Return (X, Y) of the center of cell containing provided text 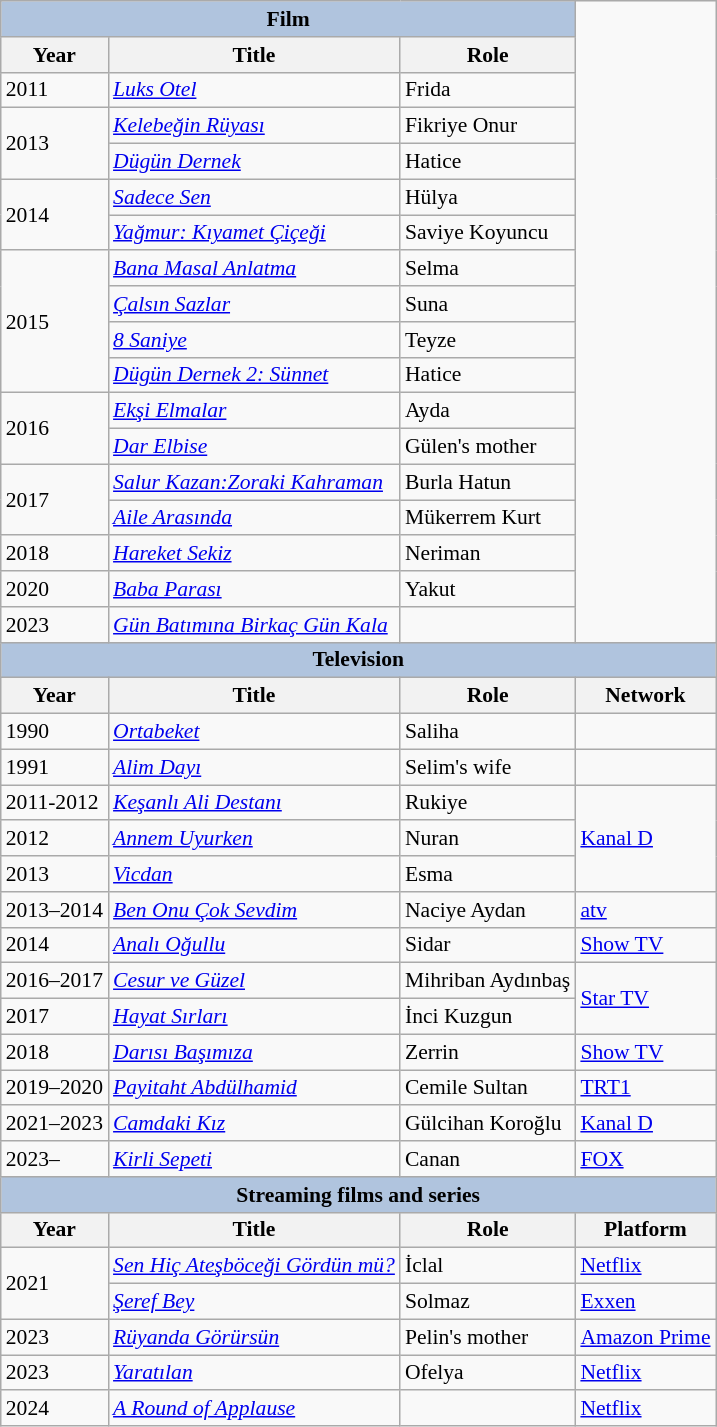
FOX (645, 1159)
Ortabeket (254, 732)
Suna (488, 304)
Platform (645, 1230)
Gün Batımına Birkaç Gün Kala (254, 625)
2016 (54, 428)
Yağmur: Kıyamet Çiçeği (254, 233)
Network (645, 696)
Selma (488, 269)
Exxen (645, 1302)
Bana Masal Anlatma (254, 269)
Esma (488, 874)
TRT1 (645, 1088)
Kelebeğin Rüyası (254, 126)
Keşanlı Ali Destanı (254, 803)
Sadece Sen (254, 197)
Payitaht Abdülhamid (254, 1088)
Hülya (488, 197)
8 Saniye (254, 340)
Solmaz (488, 1302)
Fikriye Onur (488, 126)
Alim Dayı (254, 767)
İclal (488, 1266)
Nuran (488, 839)
Mükerrem Kurt (488, 518)
Ben Onu Çok Sevdim (254, 910)
Kirli Sepeti (254, 1159)
1990 (54, 732)
Yaratılan (254, 1373)
2012 (54, 839)
Camdaki Kız (254, 1124)
2021–2023 (54, 1124)
Cesur ve Güzel (254, 981)
Naciye Aydan (488, 910)
2011 (54, 90)
Luks Otel (254, 90)
Salur Kazan:Zoraki Kahraman (254, 482)
Annem Uyurken (254, 839)
Çalsın Sazlar (254, 304)
Rukiye (488, 803)
Ofelya (488, 1373)
Vicdan (254, 874)
Star TV (645, 998)
2020 (54, 589)
2013–2014 (54, 910)
2024 (54, 1409)
Gülcihan Koroğlu (488, 1124)
1991 (54, 767)
İnci Kuzgun (488, 1017)
Teyze (488, 340)
Zerrin (488, 1052)
2023– (54, 1159)
Mihriban Aydınbaş (488, 981)
2011-2012 (54, 803)
A Round of Applause (254, 1409)
Sen Hiç Ateşböceği Gördün mü? (254, 1266)
Saliha (488, 732)
Streaming films and series (358, 1195)
Cemile Sultan (488, 1088)
Amazon Prime (645, 1337)
2019–2020 (54, 1088)
Saviye Koyuncu (488, 233)
Ayda (488, 411)
2015 (54, 322)
Film (288, 19)
Ekşi Elmalar (254, 411)
Yakut (488, 589)
Aile Arasında (254, 518)
Frida (488, 90)
Selim's wife (488, 767)
Television (358, 660)
2016–2017 (54, 981)
Hayat Sırları (254, 1017)
Neriman (488, 554)
Sidar (488, 945)
Dar Elbise (254, 447)
Dügün Dernek 2: Sünnet (254, 375)
Hareket Sekiz (254, 554)
Burla Hatun (488, 482)
2021 (54, 1284)
Pelin's mother (488, 1337)
Baba Parası (254, 589)
Gülen's mother (488, 447)
Analı Oğullu (254, 945)
Dügün Dernek (254, 162)
Rüyanda Görürsün (254, 1337)
atv (645, 910)
Şeref Bey (254, 1302)
Darısı Başımıza (254, 1052)
Canan (488, 1159)
